Capture the cell that displays the provided text and extract its (X, Y) central coordinate. 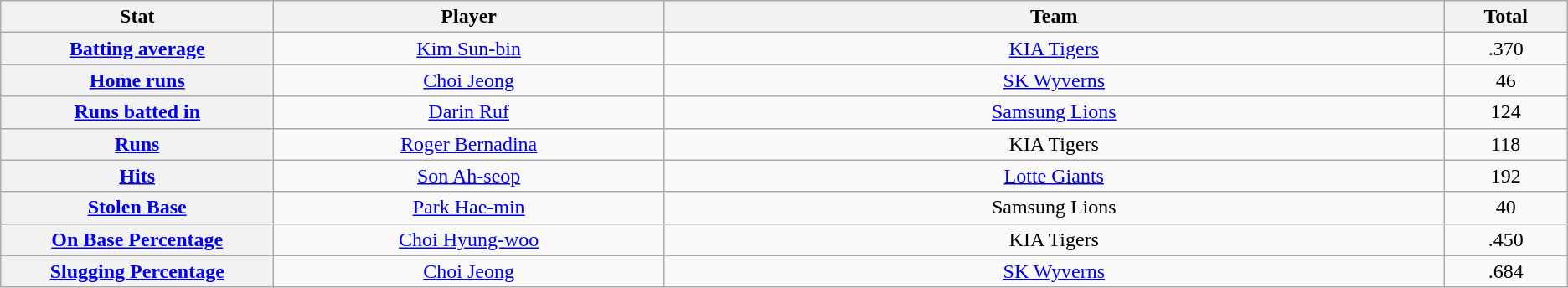
Darin Ruf (469, 112)
Hits (137, 176)
Runs batted in (137, 112)
Total (1506, 17)
192 (1506, 176)
Slugging Percentage (137, 271)
Lotte Giants (1055, 176)
Batting average (137, 49)
Runs (137, 144)
Stat (137, 17)
Kim Sun-bin (469, 49)
Team (1055, 17)
118 (1506, 144)
Stolen Base (137, 208)
40 (1506, 208)
Son Ah-seop (469, 176)
46 (1506, 80)
Choi Hyung-woo (469, 239)
.684 (1506, 271)
.370 (1506, 49)
Player (469, 17)
Roger Bernadina (469, 144)
Park Hae-min (469, 208)
124 (1506, 112)
.450 (1506, 239)
Home runs (137, 80)
On Base Percentage (137, 239)
